Capture the cell that displays the provided text and extract its (X, Y) central coordinate. 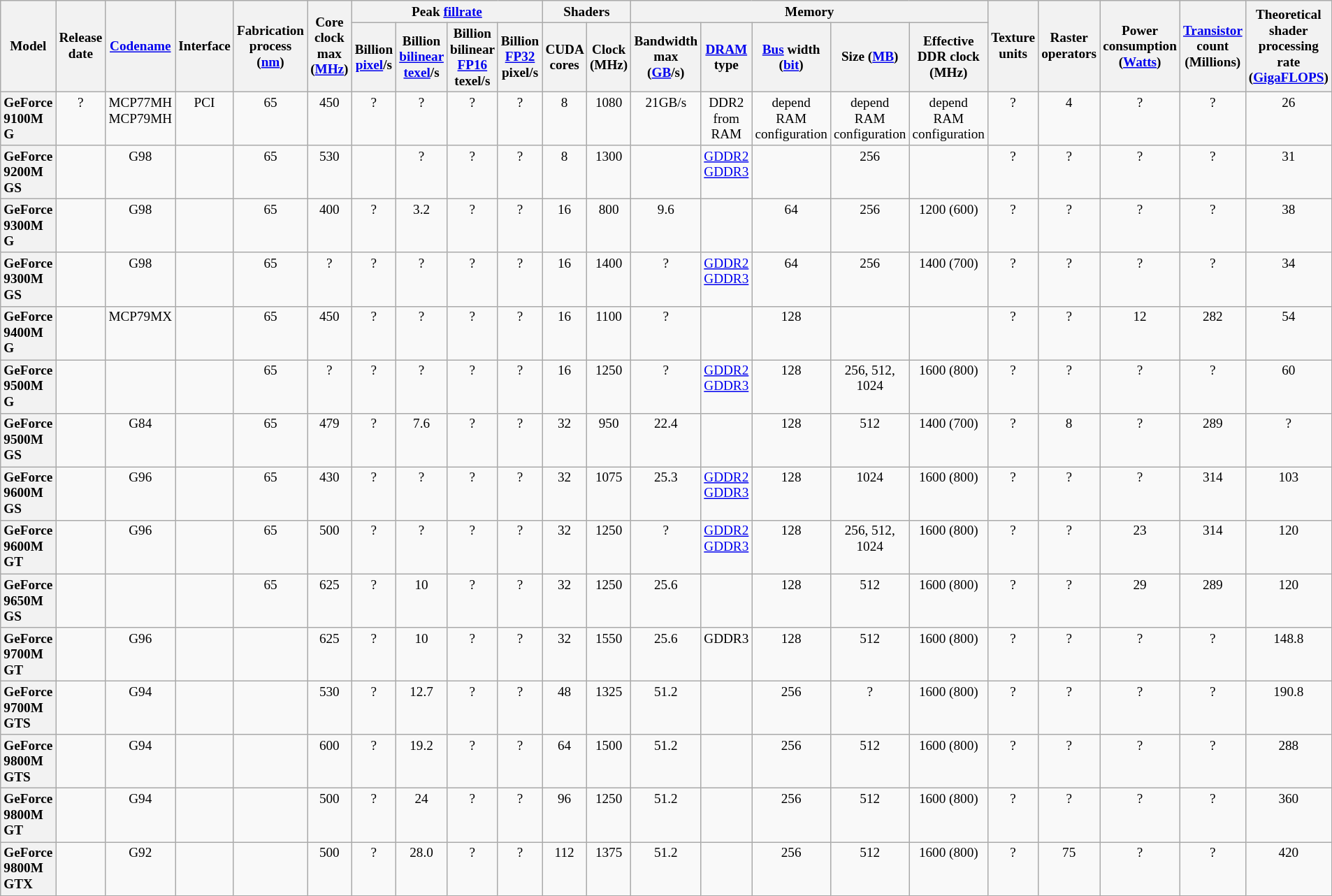
54 (1289, 333)
600 (330, 762)
96 (565, 815)
1500 (609, 762)
75 (1069, 868)
12 (1141, 333)
Core clock max (MHz) (330, 46)
GeForce 9800M GT (28, 815)
288 (1289, 762)
GeForce 9300M GS (28, 280)
GeForce 9700M GTS (28, 707)
23 (1141, 547)
MCP77MH MCP79MH (140, 119)
Model (28, 46)
GeForce 9400M G (28, 333)
1300 (609, 172)
25.3 (666, 493)
GeForce 9800M GTX (28, 868)
400 (330, 226)
1550 (609, 654)
22.4 (666, 440)
26 (1289, 119)
190.8 (1289, 707)
Fabrication process (nm) (270, 46)
Codename (140, 46)
21GB/s (666, 119)
MCP79MX (140, 333)
Memory (809, 12)
Bandwidth max (GB/s) (666, 57)
24 (422, 815)
Raster operators (1069, 46)
Transistor count (Millions) (1212, 46)
420 (1289, 868)
Size (MB) (869, 57)
PCI (205, 119)
430 (330, 493)
148.8 (1289, 654)
34 (1289, 280)
Billion pixel/s (374, 57)
282 (1212, 333)
38 (1289, 226)
29 (1141, 601)
48 (565, 707)
103 (1289, 493)
DRAM type (727, 57)
12.7 (422, 707)
GeForce 9700M GT (28, 654)
360 (1289, 815)
Billion bilinear texel/s (422, 57)
GeForce 9800M GTS (28, 762)
800 (609, 226)
G92 (140, 868)
Clock (MHz) (609, 57)
1375 (609, 868)
60 (1289, 387)
31 (1289, 172)
4 (1069, 119)
CUDA cores (565, 57)
GeForce 9500M GS (28, 440)
Interface (205, 46)
Texture units (1013, 46)
1400 (609, 280)
1024 (869, 493)
DDR2 from RAM (727, 119)
GeForce 9600M GS (28, 493)
GDDR3 (727, 654)
1325 (609, 707)
GeForce 9500M G (28, 387)
Billion bilinear FP16 texel/s (472, 57)
Release date (81, 46)
479 (330, 440)
1075 (609, 493)
3.2 (422, 226)
GeForce 9300M G (28, 226)
Power consumption (Watts) (1141, 46)
950 (609, 440)
GeForce 9600M GT (28, 547)
GeForce 9650M GS (28, 601)
9.6 (666, 226)
Peak fillrate (447, 12)
Billion FP32 pixel/s (520, 57)
GeForce 9100M G (28, 119)
Effective DDR clock (MHz) (949, 57)
1080 (609, 119)
Shaders (587, 12)
7.6 (422, 440)
19.2 (422, 762)
Theoretical shader processing rate (GigaFLOPS) (1289, 46)
Bus width (bit) (791, 57)
GeForce 9200M GS (28, 172)
112 (565, 868)
1100 (609, 333)
G84 (140, 440)
28.0 (422, 868)
1200 (600) (949, 226)
